Scan for the cell matching the given text and deliver its [x, y] coordinate at center. 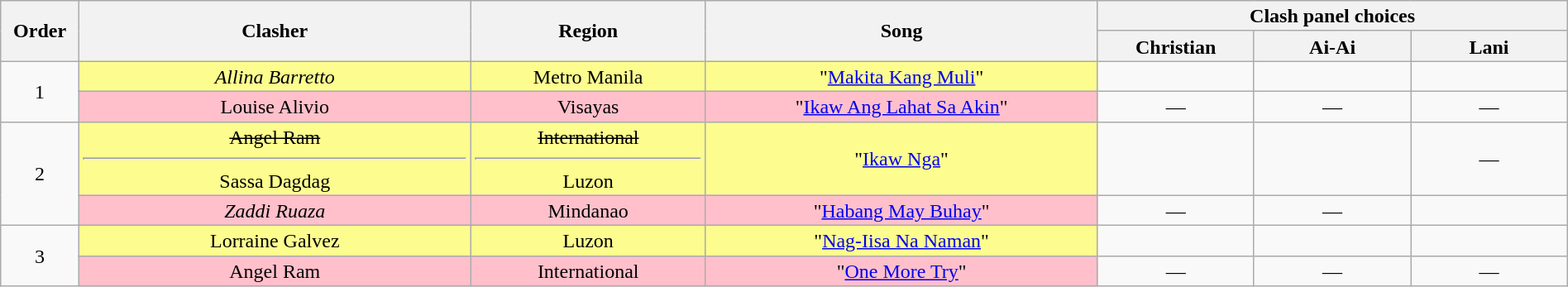
InternationalLuzon [588, 159]
Song [901, 31]
2 [40, 174]
"Ikaw Nga" [901, 159]
Zaddi Ruaza [275, 210]
Clasher [275, 31]
"Ikaw Ang Lahat Sa Akin" [901, 106]
Luzon [588, 242]
Order [40, 31]
Allina Barretto [275, 76]
International [588, 271]
Angel RamSassa Dagdag [275, 159]
Angel Ram [275, 271]
3 [40, 256]
Ai-Ai [1331, 46]
Louise Alivio [275, 106]
Region [588, 31]
Visayas [588, 106]
"Nag-Iisa Na Naman" [901, 242]
1 [40, 91]
"Habang May Buhay" [901, 210]
Christian [1176, 46]
Lani [1489, 46]
Lorraine Galvez [275, 242]
Clash panel choices [1332, 17]
"One More Try" [901, 271]
"Makita Kang Muli" [901, 76]
Mindanao [588, 210]
Metro Manila [588, 76]
